Return [X, Y] of the center of cell containing provided text 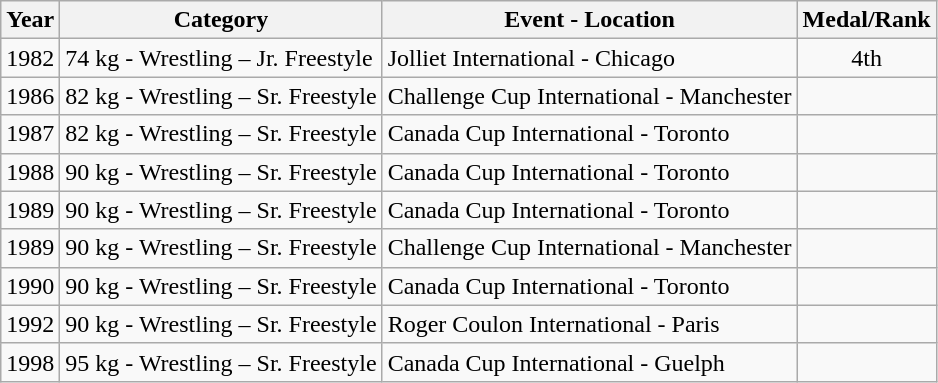
Event - Location [590, 20]
1990 [30, 286]
Category [221, 20]
1998 [30, 362]
1987 [30, 134]
4th [866, 58]
Canada Cup International - Guelph [590, 362]
74 kg - Wrestling – Jr. Freestyle [221, 58]
95 kg - Wrestling – Sr. Freestyle [221, 362]
1982 [30, 58]
1988 [30, 172]
1992 [30, 324]
Roger Coulon International - Paris [590, 324]
Jolliet International - Chicago [590, 58]
Year [30, 20]
1986 [30, 96]
Medal/Rank [866, 20]
